Identify which cell holds the provided text, then report its [x, y] central coordinate. 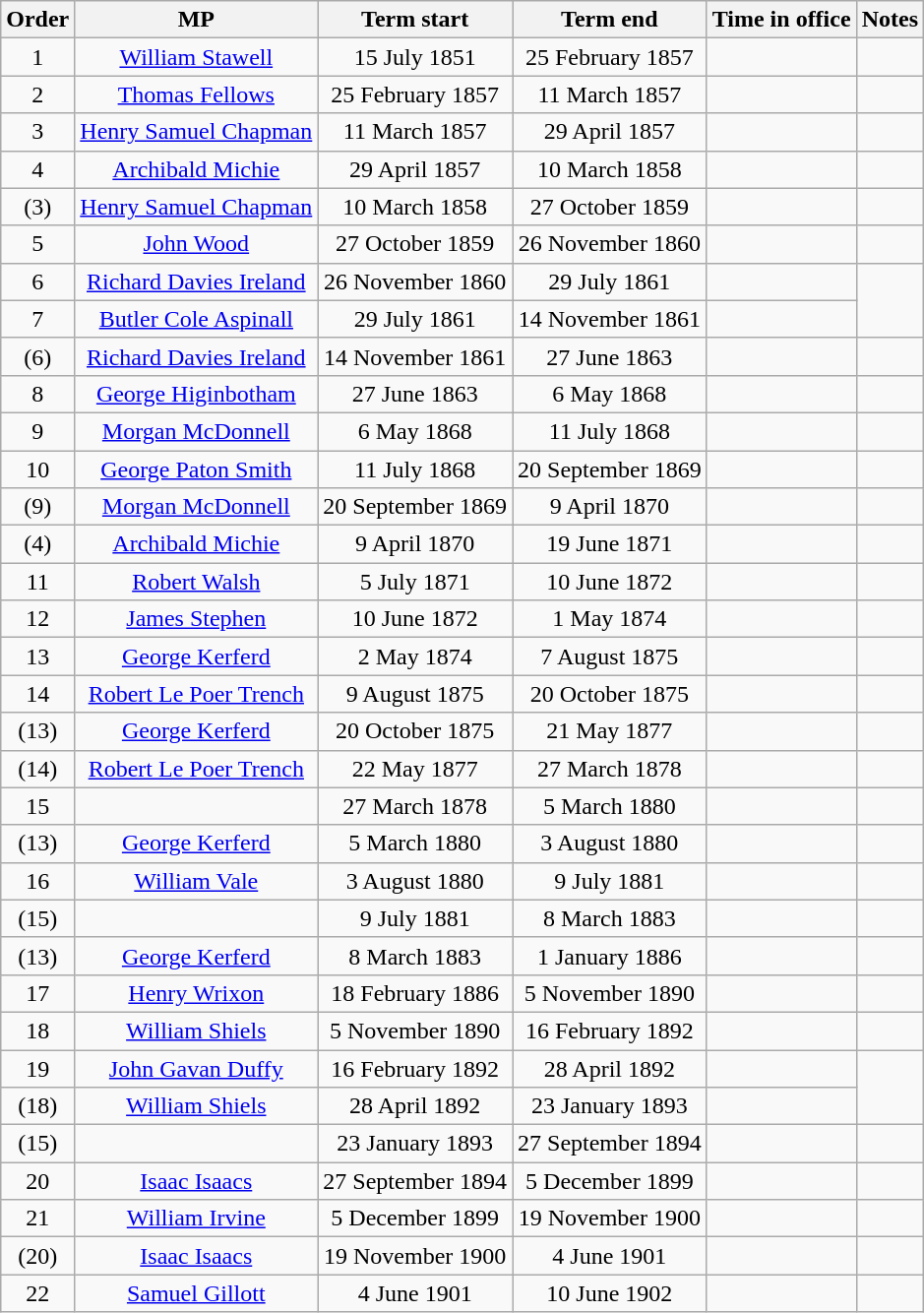
10 [37, 469]
22 May 1877 [415, 769]
9 August 1875 [415, 694]
Henry Wrixon [197, 993]
John Gavan Duffy [197, 1068]
14 [37, 694]
Notes [890, 20]
11 [37, 582]
(18) [37, 1106]
Butler Cole Aspinall [197, 319]
(4) [37, 544]
James Stephen [197, 619]
5 July 1871 [415, 582]
William Vale [197, 881]
(6) [37, 356]
5 [37, 244]
William Stawell [197, 57]
17 [37, 993]
22 [37, 1293]
19 [37, 1068]
7 [37, 319]
Term end [609, 20]
16 [37, 881]
MP [197, 20]
William Irvine [197, 1219]
9 [37, 431]
21 May 1877 [609, 731]
19 June 1871 [609, 544]
7 August 1875 [609, 656]
Thomas Fellows [197, 94]
1 [37, 57]
18 [37, 1031]
George Paton Smith [197, 469]
12 [37, 619]
15 [37, 806]
Term start [415, 20]
20 [37, 1181]
18 February 1886 [415, 993]
8 [37, 394]
George Higinbotham [197, 394]
Time in office [781, 20]
4 [37, 169]
3 [37, 132]
13 [37, 656]
(20) [37, 1256]
2 [37, 94]
21 [37, 1219]
(14) [37, 769]
1 May 1874 [609, 619]
Samuel Gillott [197, 1293]
(3) [37, 207]
10 June 1902 [609, 1293]
2 May 1874 [415, 656]
15 July 1851 [415, 57]
Order [37, 20]
John Wood [197, 244]
Robert Walsh [197, 582]
6 [37, 281]
(9) [37, 507]
1 January 1886 [609, 956]
